Search for the cell housing the specified text and yield its (X, Y) center coordinate. 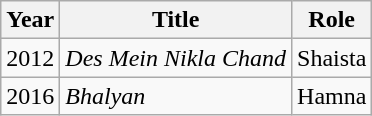
Shaista (332, 58)
Title (176, 20)
2016 (30, 96)
2012 (30, 58)
Hamna (332, 96)
Year (30, 20)
Des Mein Nikla Chand (176, 58)
Role (332, 20)
Bhalyan (176, 96)
